Scan for the cell matching the given text and deliver its (x, y) coordinate at center. 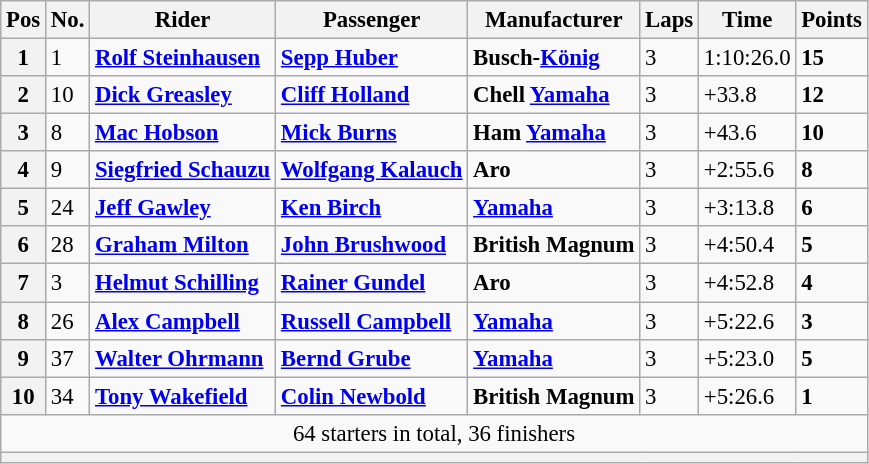
7 (24, 283)
Tony Wakefield (183, 396)
Points (832, 20)
Pos (24, 20)
34 (68, 396)
Mick Burns (372, 133)
Passenger (372, 20)
No. (68, 20)
Siegfried Schauzu (183, 170)
Walter Ohrmann (183, 358)
+5:22.6 (748, 321)
Cliff Holland (372, 95)
Ken Birch (372, 208)
24 (68, 208)
Bernd Grube (372, 358)
Busch-König (554, 58)
Ham Yamaha (554, 133)
Mac Hobson (183, 133)
+5:23.0 (748, 358)
12 (832, 95)
Rolf Steinhausen (183, 58)
26 (68, 321)
Dick Greasley (183, 95)
Helmut Schilling (183, 283)
Chell Yamaha (554, 95)
Alex Campbell (183, 321)
Colin Newbold (372, 396)
+2:55.6 (748, 170)
+3:13.8 (748, 208)
Sepp Huber (372, 58)
2 (24, 95)
28 (68, 245)
64 starters in total, 36 finishers (434, 433)
37 (68, 358)
Jeff Gawley (183, 208)
+43.6 (748, 133)
Wolfgang Kalauch (372, 170)
+4:50.4 (748, 245)
Manufacturer (554, 20)
Rainer Gundel (372, 283)
Laps (670, 20)
+5:26.6 (748, 396)
Time (748, 20)
John Brushwood (372, 245)
+33.8 (748, 95)
15 (832, 58)
1:10:26.0 (748, 58)
Russell Campbell (372, 321)
Graham Milton (183, 245)
Rider (183, 20)
+4:52.8 (748, 283)
